Return [X, Y] of the center of cell containing provided text 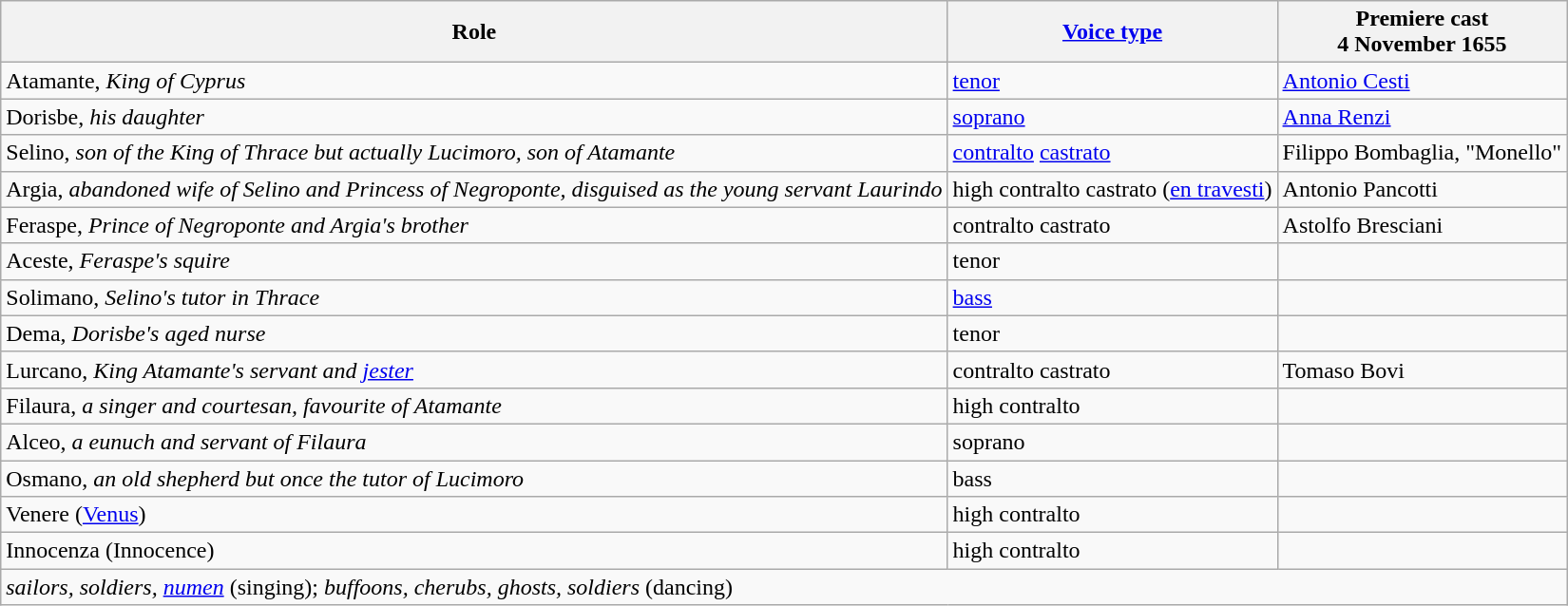
Filippo Bombaglia, "Monello" [1422, 153]
Selino, son of the King of Thrace but actually Lucimoro, son of Atamante [474, 153]
Argia, abandoned wife of Selino and Princess of Negroponte, disguised as the young servant Laurindo [474, 189]
Feraspe, Prince of Negroponte and Argia's brother [474, 225]
Antonio Pancotti [1422, 189]
high contralto castrato (en travesti) [1112, 189]
Lurcano, King Atamante's servant and jester [474, 369]
Voice type [1112, 32]
Dema, Dorisbe's aged nurse [474, 333]
Tomaso Bovi [1422, 369]
Antonio Cesti [1422, 81]
Anna Renzi [1422, 117]
Venere (Venus) [474, 515]
Aceste, Feraspe's squire [474, 261]
Atamante, King of Cyprus [474, 81]
Dorisbe, his daughter [474, 117]
Premiere cast4 November 1655 [1422, 32]
Filaura, a singer and courtesan, favourite of Atamante [474, 406]
Osmano, an old shepherd but once the tutor of Lucimoro [474, 478]
sailors, soldiers, numen (singing); buffoons, cherubs, ghosts, soldiers (dancing) [784, 587]
Role [474, 32]
Solimano, Selino's tutor in Thrace [474, 297]
Astolfo Bresciani [1422, 225]
Alceo, a eunuch and servant of Filaura [474, 442]
Innocenza (Innocence) [474, 551]
